Extract the (x, y) coordinate from the center of the cell holding the provided text.  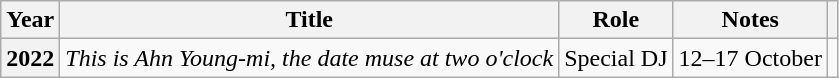
Special DJ (616, 58)
Role (616, 20)
Year (30, 20)
12–17 October (750, 58)
This is Ahn Young-mi, the date muse at two o'clock (310, 58)
Title (310, 20)
2022 (30, 58)
Notes (750, 20)
